Search for the cell housing the specified text and yield its [X, Y] center coordinate. 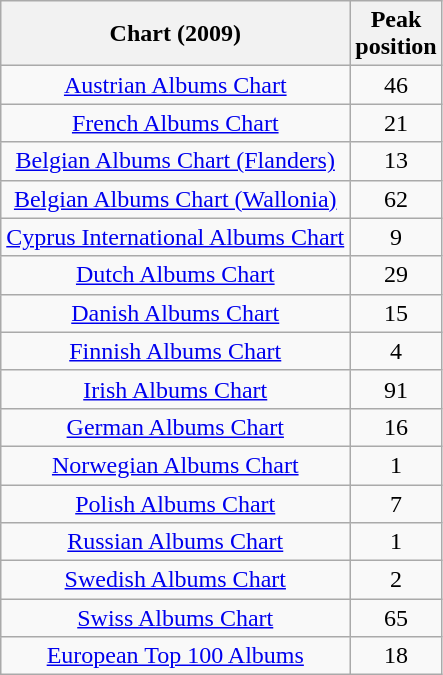
Irish Albums Chart [176, 389]
21 [396, 123]
29 [396, 275]
4 [396, 351]
Swedish Albums Chart [176, 580]
15 [396, 313]
European Top 100 Albums [176, 656]
Belgian Albums Chart (Wallonia) [176, 199]
7 [396, 503]
Belgian Albums Chart (Flanders) [176, 161]
Finnish Albums Chart [176, 351]
Dutch Albums Chart [176, 275]
62 [396, 199]
Chart (2009) [176, 34]
German Albums Chart [176, 427]
46 [396, 85]
Swiss Albums Chart [176, 618]
9 [396, 237]
16 [396, 427]
Russian Albums Chart [176, 542]
18 [396, 656]
91 [396, 389]
13 [396, 161]
Peakposition [396, 34]
Norwegian Albums Chart [176, 465]
65 [396, 618]
Polish Albums Chart [176, 503]
2 [396, 580]
Cyprus International Albums Chart [176, 237]
Austrian Albums Chart [176, 85]
Danish Albums Chart [176, 313]
French Albums Chart [176, 123]
